Determine the [x, y] coordinate at the center of the cell enclosing the given text.  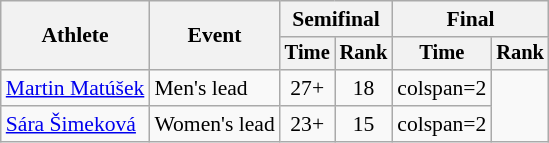
Final [470, 19]
Semifinal [336, 19]
Martin Matúšek [76, 88]
23+ [308, 124]
27+ [308, 88]
Women's lead [214, 124]
Athlete [76, 36]
Sára Šimeková [76, 124]
18 [364, 88]
Men's lead [214, 88]
Event [214, 36]
15 [364, 124]
